Pinpoint the cell where the given text exists, returning its [X, Y] midpoint coordinate. 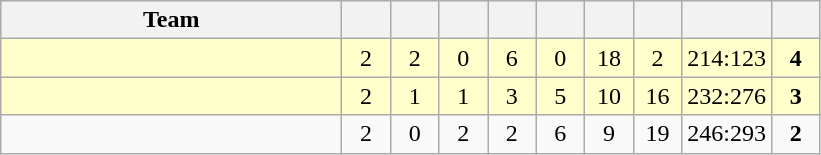
16 [658, 96]
4 [796, 58]
246:293 [727, 134]
214:123 [727, 58]
9 [610, 134]
18 [610, 58]
Team [172, 20]
5 [560, 96]
10 [610, 96]
19 [658, 134]
232:276 [727, 96]
